Determine the [x, y] coordinate at the center of the cell enclosing the given text.  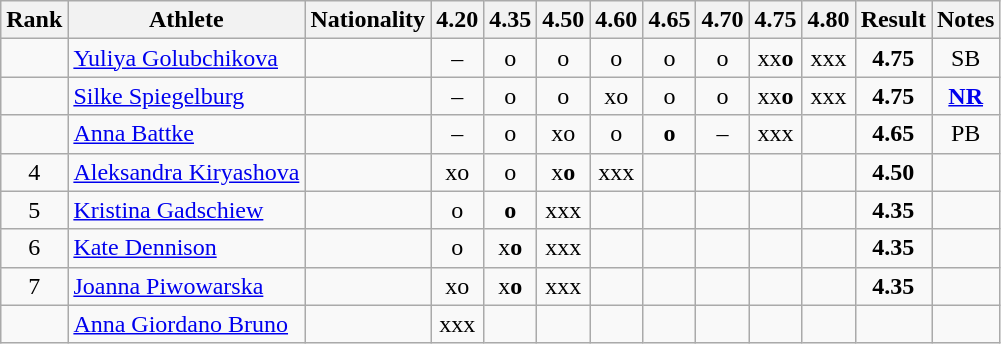
SB [966, 58]
Kate Dennison [186, 248]
Notes [966, 20]
Joanna Piwowarska [186, 286]
7 [34, 286]
NR [966, 96]
Rank [34, 20]
Anna Battke [186, 134]
Yuliya Golubchikova [186, 58]
PB [966, 134]
4.20 [458, 20]
Result [893, 20]
Kristina Gadschiew [186, 210]
Silke Spiegelburg [186, 96]
4.80 [828, 20]
Athlete [186, 20]
4.60 [616, 20]
6 [34, 248]
Anna Giordano Bruno [186, 324]
4 [34, 172]
Aleksandra Kiryashova [186, 172]
Nationality [368, 20]
4.70 [722, 20]
5 [34, 210]
